Pinpoint the cell where the given text exists, returning its [X, Y] midpoint coordinate. 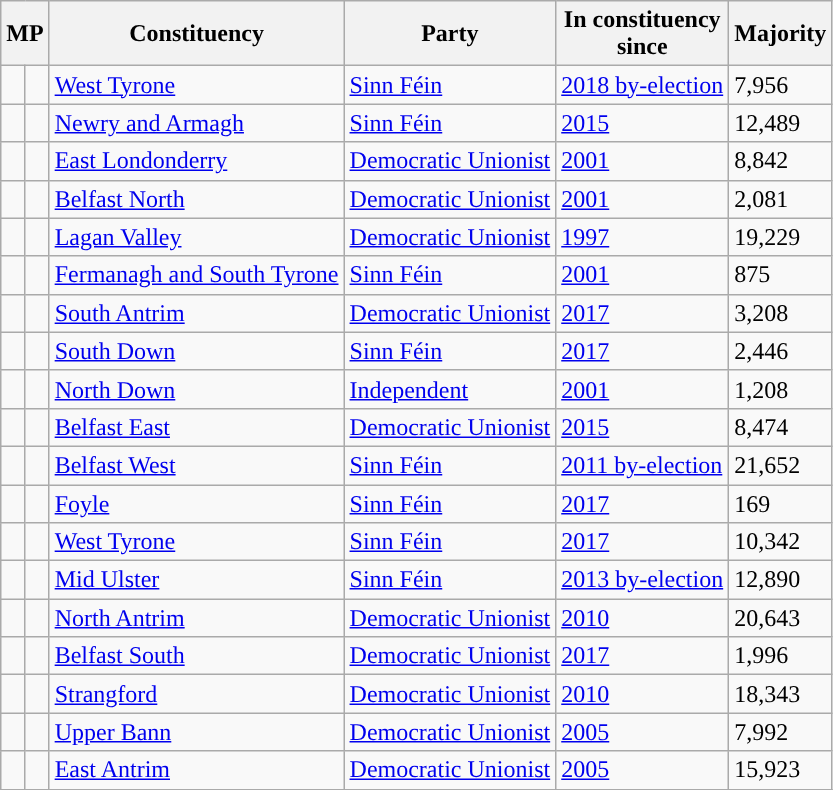
875 [780, 275]
7,992 [780, 732]
East Antrim [196, 770]
12,489 [780, 123]
Strangford [196, 694]
Belfast West [196, 465]
Belfast South [196, 656]
Majority [780, 34]
South Down [196, 351]
2,081 [780, 199]
North Antrim [196, 618]
12,890 [780, 580]
Belfast North [196, 199]
21,652 [780, 465]
Lagan Valley [196, 237]
Independent [450, 389]
2011 by-election [642, 465]
Foyle [196, 503]
In constituencysince [642, 34]
15,923 [780, 770]
20,643 [780, 618]
7,956 [780, 85]
Newry and Armagh [196, 123]
2018 by-election [642, 85]
Upper Bann [196, 732]
8,842 [780, 161]
2,446 [780, 351]
South Antrim [196, 313]
East Londonderry [196, 161]
2013 by-election [642, 580]
8,474 [780, 427]
19,229 [780, 237]
Constituency [196, 34]
Fermanagh and South Tyrone [196, 275]
169 [780, 503]
1,996 [780, 656]
18,343 [780, 694]
Mid Ulster [196, 580]
1997 [642, 237]
3,208 [780, 313]
Party [450, 34]
North Down [196, 389]
10,342 [780, 542]
1,208 [780, 389]
Belfast East [196, 427]
MP [25, 34]
